Return the (X, Y) coordinate for the center point of the cell that contains the specified text.  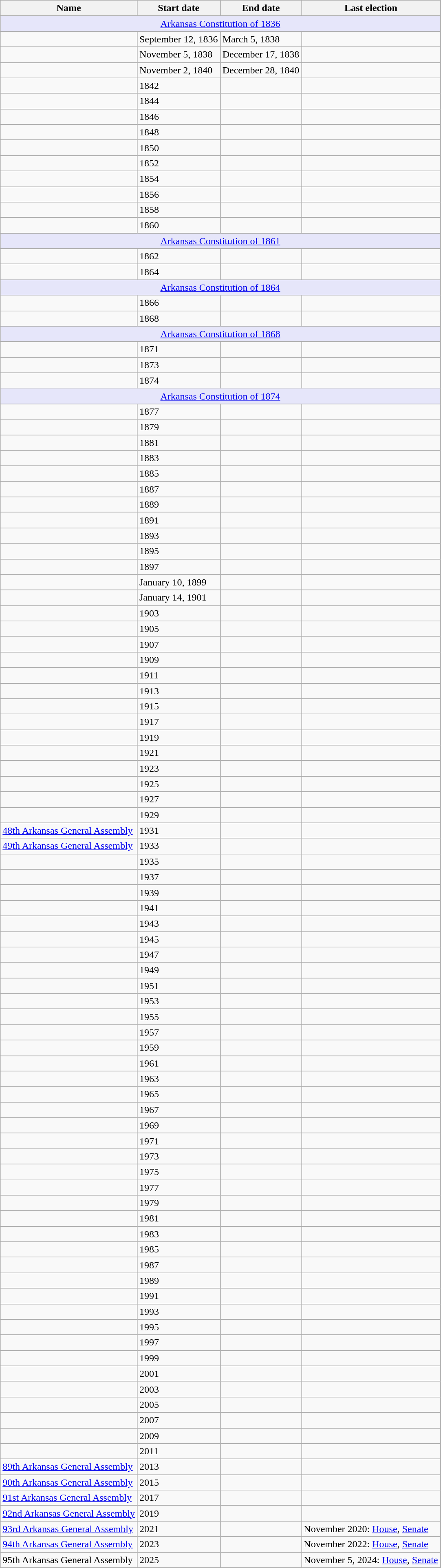
1989 (179, 1281)
1909 (179, 660)
Arkansas Constitution of 1836 (220, 24)
1907 (179, 644)
2011 (179, 1451)
1917 (179, 722)
1943 (179, 923)
90th Arkansas General Assembly (69, 1482)
November 2, 1840 (179, 70)
2013 (179, 1467)
1995 (179, 1327)
2017 (179, 1498)
1947 (179, 955)
94th Arkansas General Assembly (69, 1544)
1871 (179, 349)
1957 (179, 1032)
1868 (179, 318)
November 2022: House, Senate (371, 1544)
1858 (179, 210)
1842 (179, 86)
1889 (179, 505)
Name (69, 8)
1923 (179, 769)
48th Arkansas General Assembly (69, 830)
November 2020: House, Senate (371, 1529)
1997 (179, 1343)
November 5, 2024: House, Senate (371, 1560)
1885 (179, 474)
1848 (179, 132)
2005 (179, 1405)
1967 (179, 1110)
1973 (179, 1156)
January 10, 1899 (179, 582)
1883 (179, 458)
2001 (179, 1374)
1873 (179, 365)
1971 (179, 1141)
49th Arkansas General Assembly (69, 846)
1933 (179, 846)
1927 (179, 799)
March 5, 1838 (261, 39)
1852 (179, 163)
1953 (179, 1001)
1844 (179, 101)
Start date (179, 8)
1991 (179, 1296)
September 12, 1836 (179, 39)
1937 (179, 877)
91st Arkansas General Assembly (69, 1498)
December 17, 1838 (261, 55)
2023 (179, 1544)
Arkansas Constitution of 1868 (220, 334)
1864 (179, 272)
1959 (179, 1048)
Arkansas Constitution of 1874 (220, 396)
1993 (179, 1312)
1874 (179, 380)
1856 (179, 194)
1860 (179, 225)
November 5, 1838 (179, 55)
Arkansas Constitution of 1861 (220, 241)
2025 (179, 1560)
1891 (179, 520)
1895 (179, 551)
January 14, 1901 (179, 598)
1846 (179, 117)
1935 (179, 861)
1854 (179, 179)
1981 (179, 1219)
1979 (179, 1203)
1903 (179, 613)
2007 (179, 1420)
93rd Arkansas General Assembly (69, 1529)
2015 (179, 1482)
Last election (371, 8)
1955 (179, 1017)
1949 (179, 970)
1951 (179, 986)
End date (261, 8)
1879 (179, 427)
92nd Arkansas General Assembly (69, 1513)
1893 (179, 536)
2019 (179, 1513)
1931 (179, 830)
1983 (179, 1234)
1919 (179, 738)
1915 (179, 707)
1862 (179, 256)
1913 (179, 691)
1965 (179, 1094)
1911 (179, 675)
1877 (179, 411)
1977 (179, 1188)
2021 (179, 1529)
95th Arkansas General Assembly (69, 1560)
December 28, 1840 (261, 70)
1866 (179, 303)
1987 (179, 1265)
1921 (179, 753)
2009 (179, 1435)
1929 (179, 815)
1941 (179, 908)
2003 (179, 1389)
1939 (179, 892)
1850 (179, 148)
1881 (179, 442)
1985 (179, 1250)
1897 (179, 567)
1969 (179, 1125)
1975 (179, 1172)
1905 (179, 629)
1963 (179, 1079)
1945 (179, 939)
89th Arkansas General Assembly (69, 1467)
1887 (179, 489)
1961 (179, 1063)
1999 (179, 1358)
Arkansas Constitution of 1864 (220, 287)
1925 (179, 784)
